Return [x, y] of the center of cell containing provided text 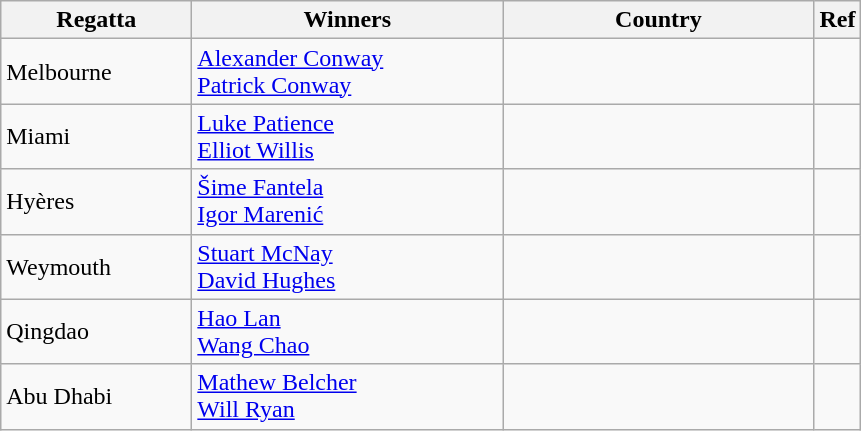
Winners [348, 20]
Regatta [96, 20]
Hao LanWang Chao [348, 332]
Abu Dhabi [96, 396]
Hyères [96, 202]
Šime FantelaIgor Marenić [348, 202]
Stuart McNayDavid Hughes [348, 266]
Weymouth [96, 266]
Mathew BelcherWill Ryan [348, 396]
Country [658, 20]
Alexander ConwayPatrick Conway [348, 72]
Ref [838, 20]
Qingdao [96, 332]
Luke PatienceElliot Willis [348, 136]
Melbourne [96, 72]
Miami [96, 136]
